Determine the (x, y) coordinate at the center of the cell enclosing the given text.  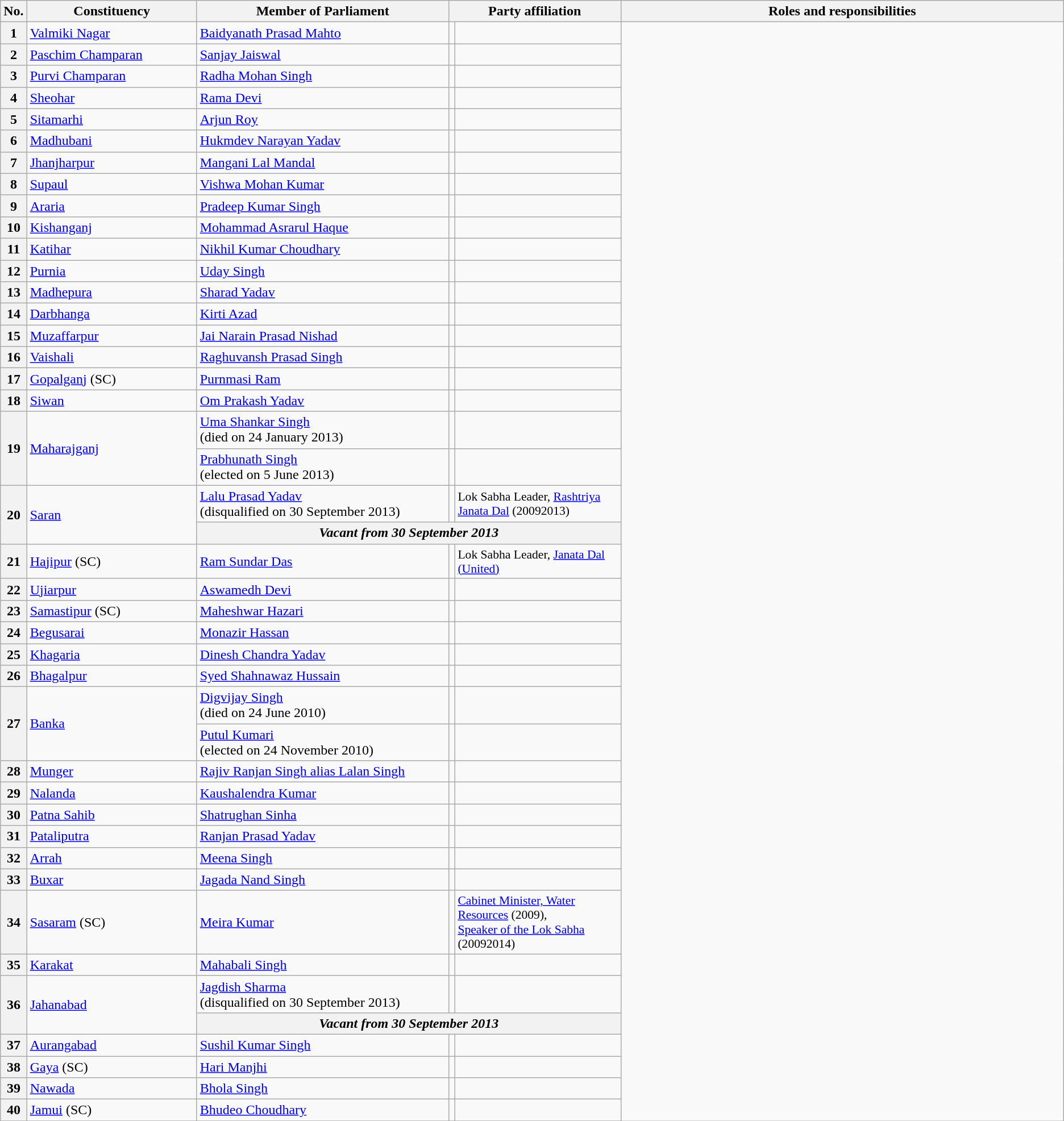
Gopalganj (SC) (111, 379)
28 (14, 772)
Sushil Kumar Singh (323, 1045)
26 (14, 676)
23 (14, 611)
Patna Sahib (111, 815)
Bhola Singh (323, 1089)
Aurangabad (111, 1045)
Ram Sundar Das (323, 561)
Araria (111, 206)
Uma Shankar Singh(died on 24 January 2013) (323, 430)
Pradeep Kumar Singh (323, 206)
Sitamarhi (111, 119)
34 (14, 922)
Kaushalendra Kumar (323, 793)
29 (14, 793)
10 (14, 227)
No. (14, 11)
Samastipur (SC) (111, 611)
8 (14, 184)
38 (14, 1066)
Hukmdev Narayan Yadav (323, 141)
36 (14, 1005)
7 (14, 162)
Jagdish Sharma(disqualified on 30 September 2013) (323, 994)
Meena Singh (323, 858)
Purvi Champaran (111, 76)
Rama Devi (323, 98)
Ujiarpur (111, 589)
Arjun Roy (323, 119)
Lok Sabha Leader, Janata Dal (United) (538, 561)
1 (14, 33)
Siwan (111, 401)
Jahanabad (111, 1005)
Nawada (111, 1089)
Paschim Champaran (111, 55)
Saran (111, 515)
Nalanda (111, 793)
Arrah (111, 858)
17 (14, 379)
30 (14, 815)
Nikhil Kumar Choudhary (323, 249)
Gaya (SC) (111, 1066)
Maharajganj (111, 448)
22 (14, 589)
Banka (111, 724)
Purnmasi Ram (323, 379)
Jai Narain Prasad Nishad (323, 336)
20 (14, 515)
Aswamedh Devi (323, 589)
31 (14, 836)
Maheshwar Hazari (323, 611)
Digvijay Singh(died on 24 June 2010) (323, 706)
12 (14, 271)
Karakat (111, 965)
39 (14, 1089)
Mangani Lal Mandal (323, 162)
4 (14, 98)
Lok Sabha Leader, Rashtriya Janata Dal (20092013) (538, 503)
Khagaria (111, 654)
Rajiv Ranjan Singh alias Lalan Singh (323, 772)
Putul Kumari(elected on 24 November 2010) (323, 742)
Sharad Yadav (323, 293)
Ranjan Prasad Yadav (323, 836)
25 (14, 654)
11 (14, 249)
Mohammad Asrarul Haque (323, 227)
Begusarai (111, 632)
Member of Parliament (323, 11)
Sasaram (SC) (111, 922)
Hajipur (SC) (111, 561)
40 (14, 1110)
Vaishali (111, 357)
Munger (111, 772)
Monazir Hassan (323, 632)
Radha Mohan Singh (323, 76)
Jagada Nand Singh (323, 880)
Madhepura (111, 293)
Sheohar (111, 98)
33 (14, 880)
Om Prakash Yadav (323, 401)
Lalu Prasad Yadav(disqualified on 30 September 2013) (323, 503)
Muzaffarpur (111, 336)
Jhanjharpur (111, 162)
19 (14, 448)
Baidyanath Prasad Mahto (323, 33)
Madhubani (111, 141)
Kishanganj (111, 227)
Supaul (111, 184)
Mahabali Singh (323, 965)
Meira Kumar (323, 922)
Kirti Azad (323, 314)
Pataliputra (111, 836)
Syed Shahnawaz Hussain (323, 676)
18 (14, 401)
Raghuvansh Prasad Singh (323, 357)
Buxar (111, 880)
Valmiki Nagar (111, 33)
Party affiliation (534, 11)
Katihar (111, 249)
Hari Manjhi (323, 1066)
37 (14, 1045)
27 (14, 724)
9 (14, 206)
16 (14, 357)
Cabinet Minister, Water Resources (2009),Speaker of the Lok Sabha (20092014) (538, 922)
13 (14, 293)
5 (14, 119)
3 (14, 76)
15 (14, 336)
Jamui (SC) (111, 1110)
Purnia (111, 271)
21 (14, 561)
35 (14, 965)
Sanjay Jaiswal (323, 55)
Dinesh Chandra Yadav (323, 654)
14 (14, 314)
Bhudeo Choudhary (323, 1110)
2 (14, 55)
Uday Singh (323, 271)
Prabhunath Singh(elected on 5 June 2013) (323, 467)
32 (14, 858)
Bhagalpur (111, 676)
6 (14, 141)
Roles and responsibilities (842, 11)
Darbhanga (111, 314)
Shatrughan Sinha (323, 815)
24 (14, 632)
Constituency (111, 11)
Vishwa Mohan Kumar (323, 184)
